Return [X, Y] of the center of cell containing provided text 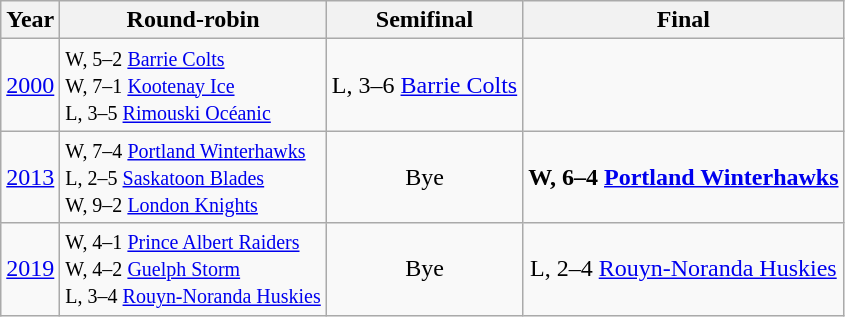
2013 [30, 177]
2000 [30, 85]
Semifinal [424, 20]
W, 7–4 Portland WinterhawksL, 2–5 Saskatoon BladesW, 9–2 London Knights [194, 177]
2019 [30, 269]
L, 2–4 Rouyn-Noranda Huskies [684, 269]
Year [30, 20]
Final [684, 20]
Round-robin [194, 20]
W, 5–2 Barrie ColtsW, 7–1 Kootenay IceL, 3–5 Rimouski Océanic [194, 85]
W, 6–4 Portland Winterhawks [684, 177]
L, 3–6 Barrie Colts [424, 85]
W, 4–1 Prince Albert RaidersW, 4–2 Guelph StormL, 3–4 Rouyn-Noranda Huskies [194, 269]
